Output the (x, y) coordinate of the center of the cell containing the given text.  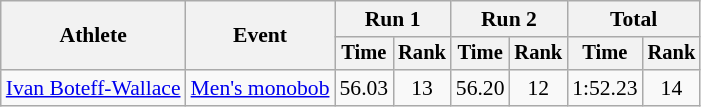
Athlete (94, 36)
56.20 (480, 88)
Event (260, 36)
1:52.23 (604, 88)
13 (422, 88)
56.03 (364, 88)
12 (539, 88)
Men's monobob (260, 88)
14 (672, 88)
Ivan Boteff-Wallace (94, 88)
Run 2 (509, 19)
Run 1 (392, 19)
Total (634, 19)
